Output the (X, Y) coordinate of the center of the cell containing the given text.  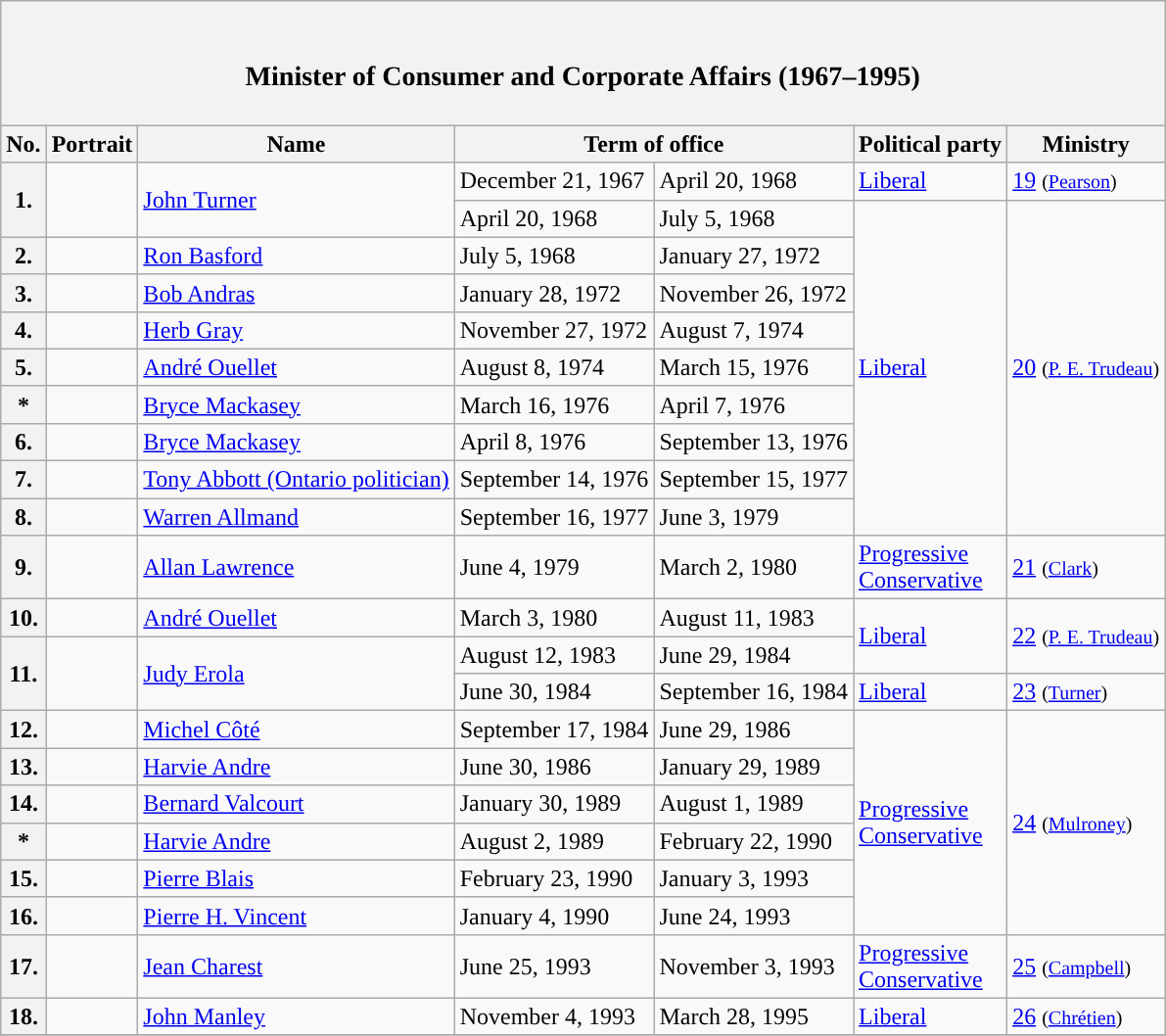
November 3, 1993 (754, 965)
4. (23, 330)
9. (23, 568)
January 27, 1972 (754, 256)
25 (Campbell) (1087, 965)
June 3, 1979 (754, 517)
No. (23, 144)
16. (23, 916)
January 28, 1972 (554, 293)
6. (23, 442)
1. (23, 200)
August 8, 1974 (554, 367)
7. (23, 480)
18. (23, 1016)
Jean Charest (296, 965)
March 15, 1976 (754, 367)
10. (23, 618)
Bernard Valcourt (296, 804)
January 3, 1993 (754, 878)
Herb Gray (296, 330)
14. (23, 804)
22 (P. E. Trudeau) (1087, 636)
19 (Pearson) (1087, 181)
Judy Erola (296, 674)
12. (23, 730)
Pierre Blais (296, 878)
June 29, 1984 (754, 655)
June 24, 1993 (754, 916)
21 (Clark) (1087, 568)
November 27, 1972 (554, 330)
26 (Chrétien) (1087, 1016)
January 4, 1990 (554, 916)
March 2, 1980 (754, 568)
Term of office (654, 144)
September 15, 1977 (754, 480)
September 14, 1976 (554, 480)
August 1, 1989 (754, 804)
John Turner (296, 200)
Portrait (92, 144)
March 28, 1995 (754, 1016)
Ministry (1087, 144)
Allan Lawrence (296, 568)
March 16, 1976 (554, 404)
June 30, 1986 (554, 767)
Bob Andras (296, 293)
Warren Allmand (296, 517)
June 30, 1984 (554, 692)
13. (23, 767)
December 21, 1967 (554, 181)
August 7, 1974 (754, 330)
5. (23, 367)
24 (Mulroney) (1087, 823)
June 29, 1986 (754, 730)
3. (23, 293)
February 22, 1990 (754, 841)
20 (P. E. Trudeau) (1087, 368)
15. (23, 878)
Pierre H. Vincent (296, 916)
17. (23, 965)
November 4, 1993 (554, 1016)
Name (296, 144)
April 8, 1976 (554, 442)
April 7, 1976 (754, 404)
January 30, 1989 (554, 804)
August 2, 1989 (554, 841)
John Manley (296, 1016)
November 26, 1972 (754, 293)
8. (23, 517)
June 25, 1993 (554, 965)
August 12, 1983 (554, 655)
23 (Turner) (1087, 692)
11. (23, 674)
January 29, 1989 (754, 767)
Tony Abbott (Ontario politician) (296, 480)
2. (23, 256)
September 16, 1984 (754, 692)
Minister of Consumer and Corporate Affairs (1967–1995) (583, 63)
September 13, 1976 (754, 442)
Michel Côté (296, 730)
March 3, 1980 (554, 618)
August 11, 1983 (754, 618)
February 23, 1990 (554, 878)
September 17, 1984 (554, 730)
Ron Basford (296, 256)
Political party (930, 144)
June 4, 1979 (554, 568)
September 16, 1977 (554, 517)
